Scan for the cell matching the given text and deliver its (x, y) coordinate at center. 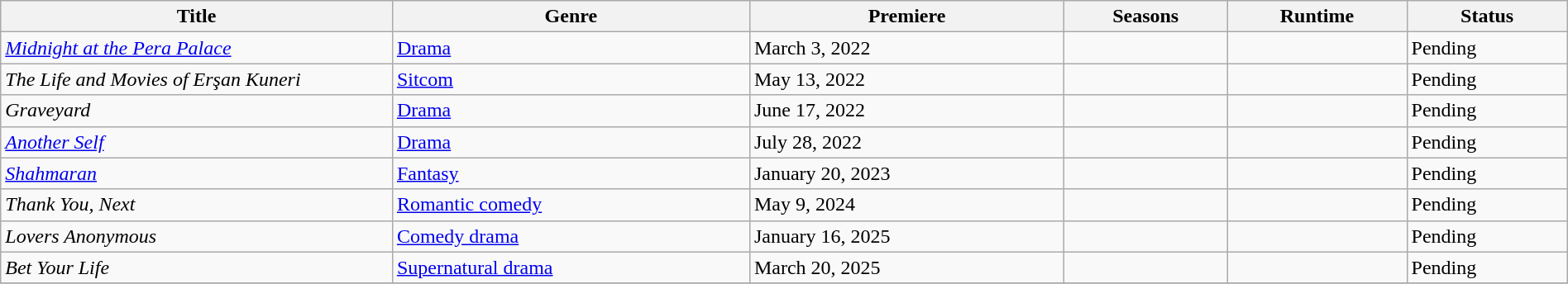
Status (1487, 17)
Bet Your Life (197, 267)
Shahmaran (197, 173)
Title (197, 17)
Seasons (1146, 17)
The Life and Movies of Erşan Kuneri (197, 79)
January 16, 2025 (906, 236)
July 28, 2022 (906, 142)
May 9, 2024 (906, 205)
Romantic comedy (571, 205)
May 13, 2022 (906, 79)
Runtime (1317, 17)
Lovers Anonymous (197, 236)
Supernatural drama (571, 267)
January 20, 2023 (906, 173)
Fantasy (571, 173)
June 17, 2022 (906, 111)
March 3, 2022 (906, 48)
Premiere (906, 17)
Midnight at the Pera Palace (197, 48)
Thank You, Next (197, 205)
Sitcom (571, 79)
March 20, 2025 (906, 267)
Another Self (197, 142)
Comedy drama (571, 236)
Graveyard (197, 111)
Genre (571, 17)
